From the cell containing the given text, extract its center point as [X, Y] coordinate. 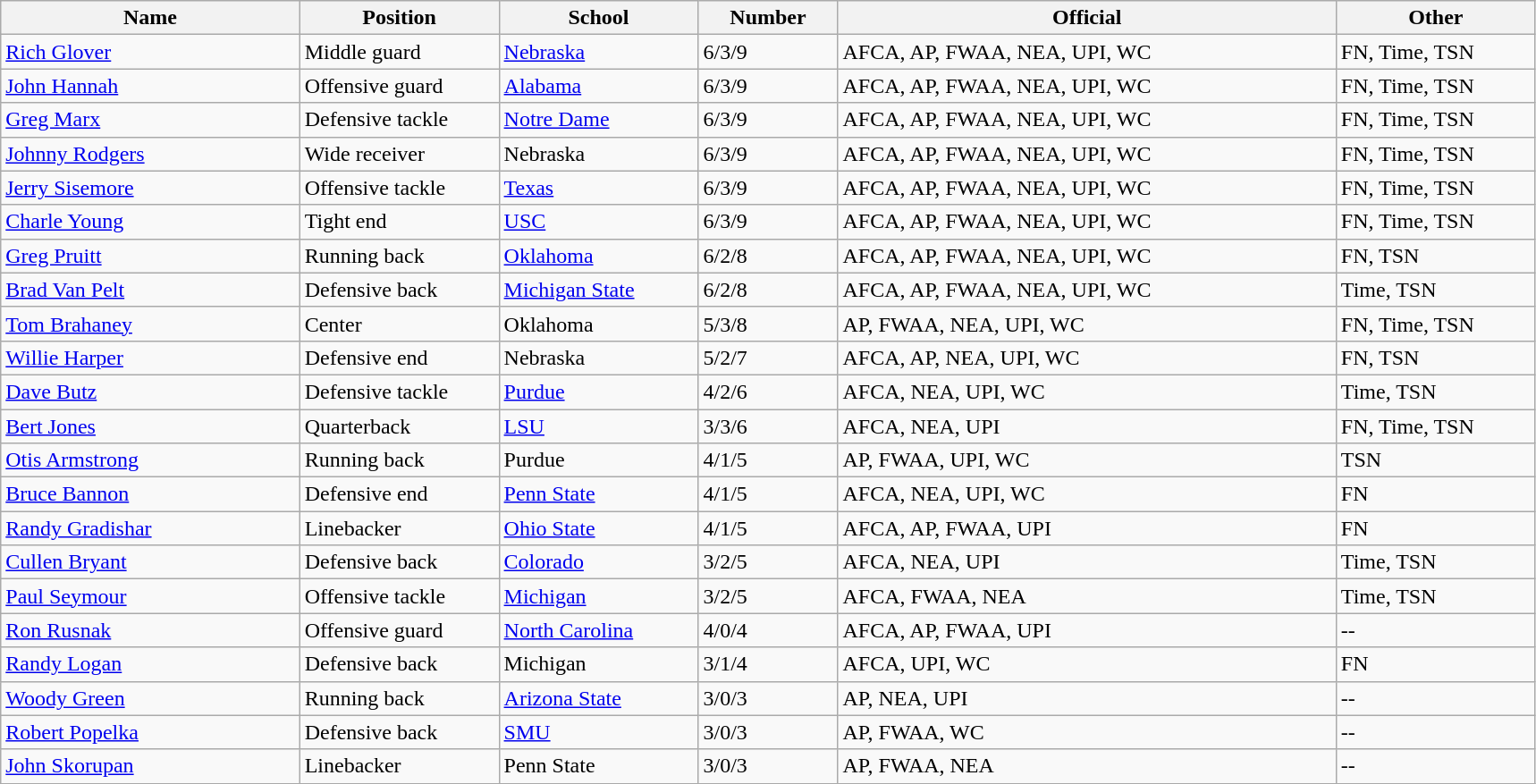
Official [1087, 18]
Tom Brahaney [150, 324]
Name [150, 18]
Cullen Bryant [150, 562]
AFCA, AP, NEA, UPI, WC [1087, 358]
Bert Jones [150, 426]
Middle guard [399, 52]
5/3/8 [768, 324]
Jerry Sisemore [150, 188]
John Hannah [150, 86]
Bruce Bannon [150, 494]
Michigan State [599, 290]
Randy Logan [150, 664]
Colorado [599, 562]
4/2/6 [768, 392]
Wide receiver [399, 154]
SMU [599, 732]
Charle Young [150, 222]
Texas [599, 188]
Arizona State [599, 698]
John Skorupan [150, 766]
Otis Armstrong [150, 460]
Paul Seymour [150, 596]
Ohio State [599, 528]
Johnny Rodgers [150, 154]
Greg Pruitt [150, 256]
Other [1436, 18]
Woody Green [150, 698]
3/1/4 [768, 664]
3/3/6 [768, 426]
Alabama [599, 86]
Notre Dame [599, 120]
AP, FWAA, NEA [1087, 766]
Rich Glover [150, 52]
LSU [599, 426]
USC [599, 222]
Dave Butz [150, 392]
AP, FWAA, NEA, UPI, WC [1087, 324]
Position [399, 18]
Greg Marx [150, 120]
School [599, 18]
Tight end [399, 222]
Center [399, 324]
Brad Van Pelt [150, 290]
Number [768, 18]
Randy Gradishar [150, 528]
AP, FWAA, WC [1087, 732]
Willie Harper [150, 358]
North Carolina [599, 630]
AFCA, FWAA, NEA [1087, 596]
AP, FWAA, UPI, WC [1087, 460]
TSN [1436, 460]
Robert Popelka [150, 732]
4/0/4 [768, 630]
Ron Rusnak [150, 630]
5/2/7 [768, 358]
AP, NEA, UPI [1087, 698]
AFCA, UPI, WC [1087, 664]
Quarterback [399, 426]
